Pinpoint the cell where the given text exists, returning its (X, Y) midpoint coordinate. 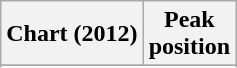
Peakposition (189, 34)
Chart (2012) (72, 34)
